Search for the cell housing the specified text and yield its [X, Y] center coordinate. 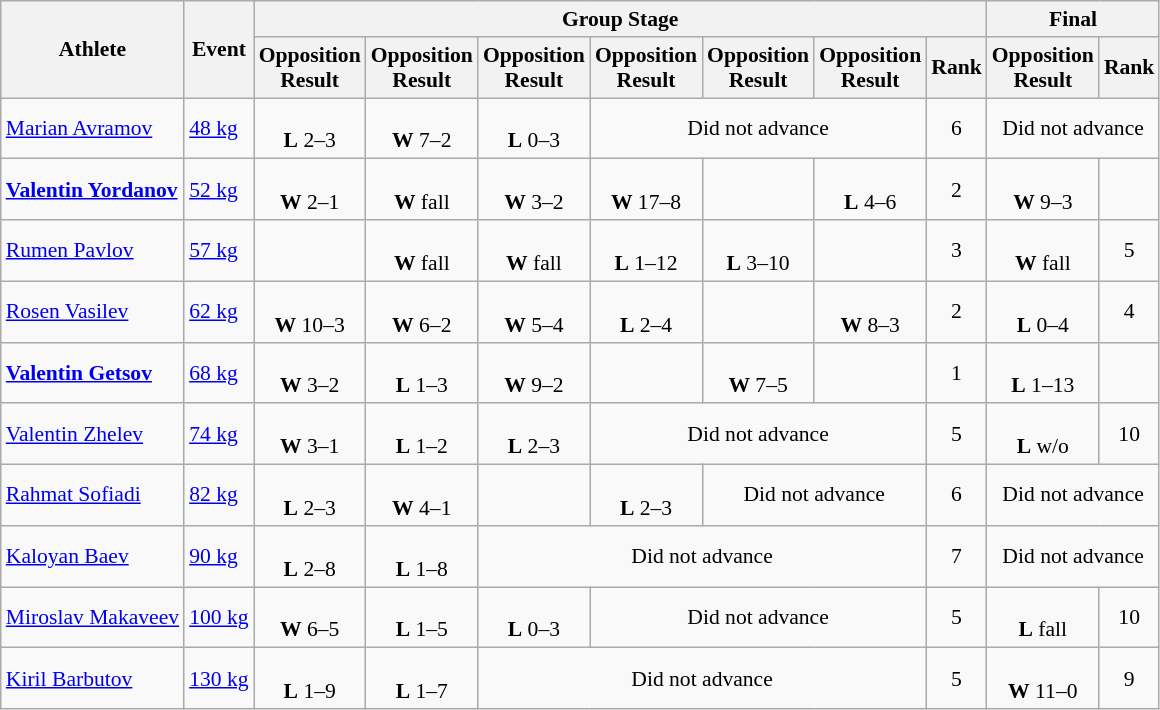
62 kg [218, 312]
57 kg [218, 250]
74 kg [218, 434]
Rumen Pavlov [92, 250]
W 5–4 [534, 312]
48 kg [218, 128]
3 [956, 250]
L w/o [1043, 434]
Miroslav Makaveev [92, 618]
7 [956, 556]
W 10–3 [310, 312]
W 7–2 [422, 128]
52 kg [218, 190]
Athlete [92, 50]
Valentin Yordanov [92, 190]
L 0–4 [1043, 312]
L 4–6 [870, 190]
Event [218, 50]
L 1–12 [646, 250]
L 1–3 [422, 372]
W 3–1 [310, 434]
Rosen Vasilev [92, 312]
W 11–0 [1043, 678]
90 kg [218, 556]
W 9–3 [1043, 190]
L 1–13 [1043, 372]
1 [956, 372]
4 [1130, 312]
L fall [1043, 618]
Kiril Barbutov [92, 678]
82 kg [218, 496]
Marian Avramov [92, 128]
L 2–4 [646, 312]
W 6–2 [422, 312]
130 kg [218, 678]
Rahmat Sofiadi [92, 496]
W 8–3 [870, 312]
Valentin Zhelev [92, 434]
100 kg [218, 618]
L 3–10 [758, 250]
L 1–2 [422, 434]
L 1–5 [422, 618]
W 7–5 [758, 372]
68 kg [218, 372]
W 9–2 [534, 372]
Final [1074, 19]
Valentin Getsov [92, 372]
L 1–7 [422, 678]
9 [1130, 678]
W 6–5 [310, 618]
L 2–8 [310, 556]
L 1–8 [422, 556]
W 4–1 [422, 496]
W 2–1 [310, 190]
W 17–8 [646, 190]
Group Stage [620, 19]
L 1–9 [310, 678]
Kaloyan Baev [92, 556]
